Determine the [x, y] coordinate at the center of the cell enclosing the given text.  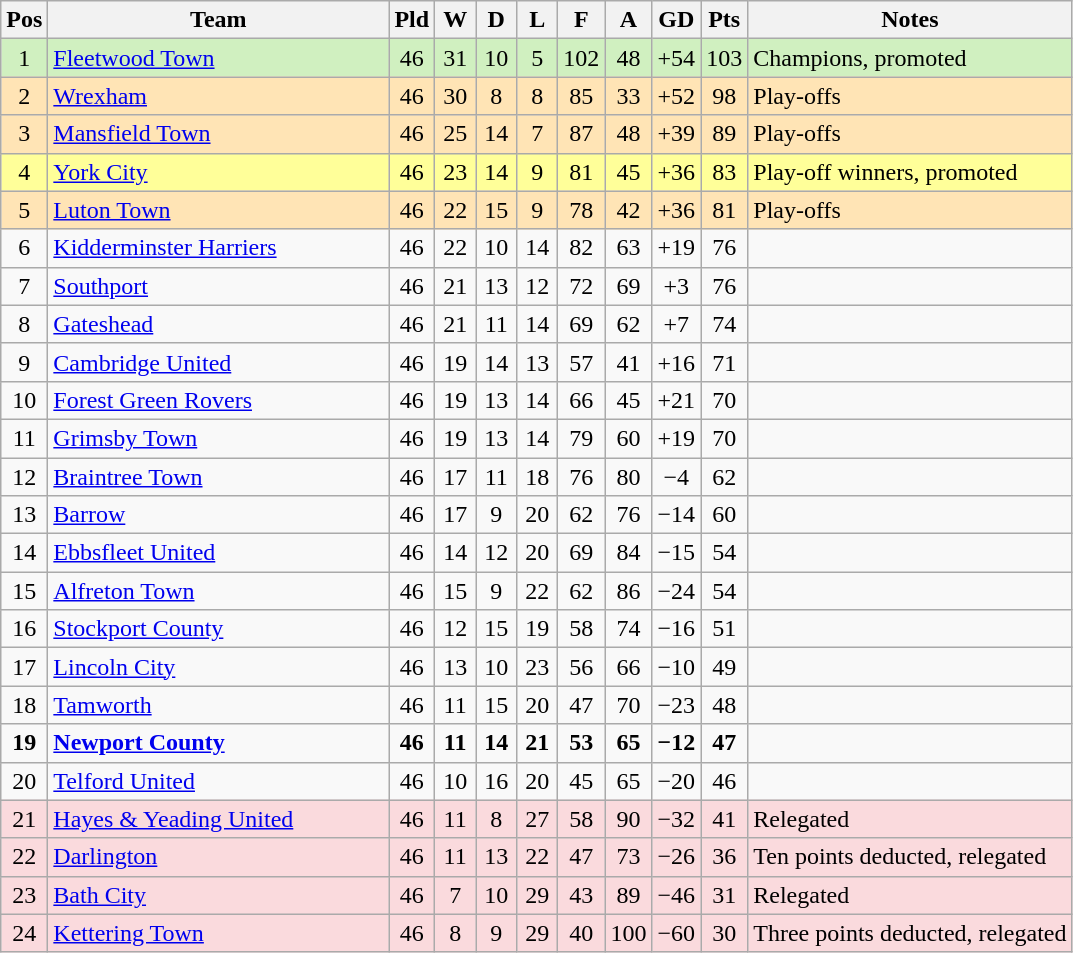
4 [24, 172]
−4 [676, 477]
L [538, 20]
84 [628, 553]
49 [724, 667]
Lincoln City [218, 667]
A [628, 20]
Kidderminster Harriers [218, 248]
42 [628, 210]
87 [582, 134]
Three points deducted, relegated [910, 933]
−26 [676, 857]
85 [582, 96]
82 [582, 248]
D [496, 20]
+16 [676, 362]
−20 [676, 781]
73 [628, 857]
3 [24, 134]
40 [582, 933]
−14 [676, 515]
−46 [676, 895]
−24 [676, 591]
Kettering Town [218, 933]
Forest Green Rovers [218, 400]
Hayes & Yeading United [218, 819]
72 [582, 286]
+3 [676, 286]
+21 [676, 400]
102 [582, 58]
33 [628, 96]
Alfreton Town [218, 591]
86 [628, 591]
27 [538, 819]
Fleetwood Town [218, 58]
Barrow [218, 515]
−16 [676, 629]
2 [24, 96]
24 [24, 933]
98 [724, 96]
1 [24, 58]
25 [456, 134]
Gateshead [218, 324]
Notes [910, 20]
Tamworth [218, 705]
Grimsby Town [218, 438]
Play-off winners, promoted [910, 172]
Stockport County [218, 629]
6 [24, 248]
53 [582, 743]
80 [628, 477]
79 [582, 438]
GD [676, 20]
71 [724, 362]
−32 [676, 819]
+39 [676, 134]
−60 [676, 933]
Telford United [218, 781]
Pos [24, 20]
Mansfield Town [218, 134]
Champions, promoted [910, 58]
78 [582, 210]
Ebbsfleet United [218, 553]
Darlington [218, 857]
+52 [676, 96]
Pld [412, 20]
Wrexham [218, 96]
Newport County [218, 743]
90 [628, 819]
Team [218, 20]
Luton Town [218, 210]
−23 [676, 705]
Ten points deducted, relegated [910, 857]
−10 [676, 667]
Southport [218, 286]
Cambridge United [218, 362]
103 [724, 58]
Braintree Town [218, 477]
York City [218, 172]
63 [628, 248]
36 [724, 857]
57 [582, 362]
+54 [676, 58]
−15 [676, 553]
F [582, 20]
56 [582, 667]
+7 [676, 324]
W [456, 20]
Bath City [218, 895]
−12 [676, 743]
83 [724, 172]
51 [724, 629]
100 [628, 933]
Pts [724, 20]
43 [582, 895]
